From the cell containing the given text, extract its center point as (x, y) coordinate. 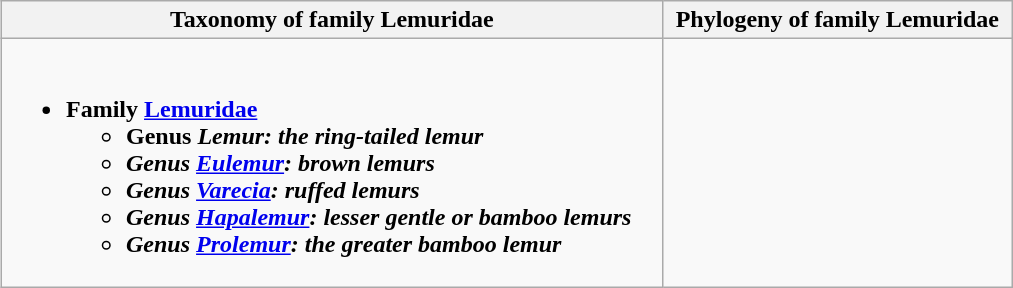
Taxonomy of family Lemuridae (332, 20)
Phylogeny of family Lemuridae (837, 20)
